Capture the cell that displays the provided text and extract its (X, Y) central coordinate. 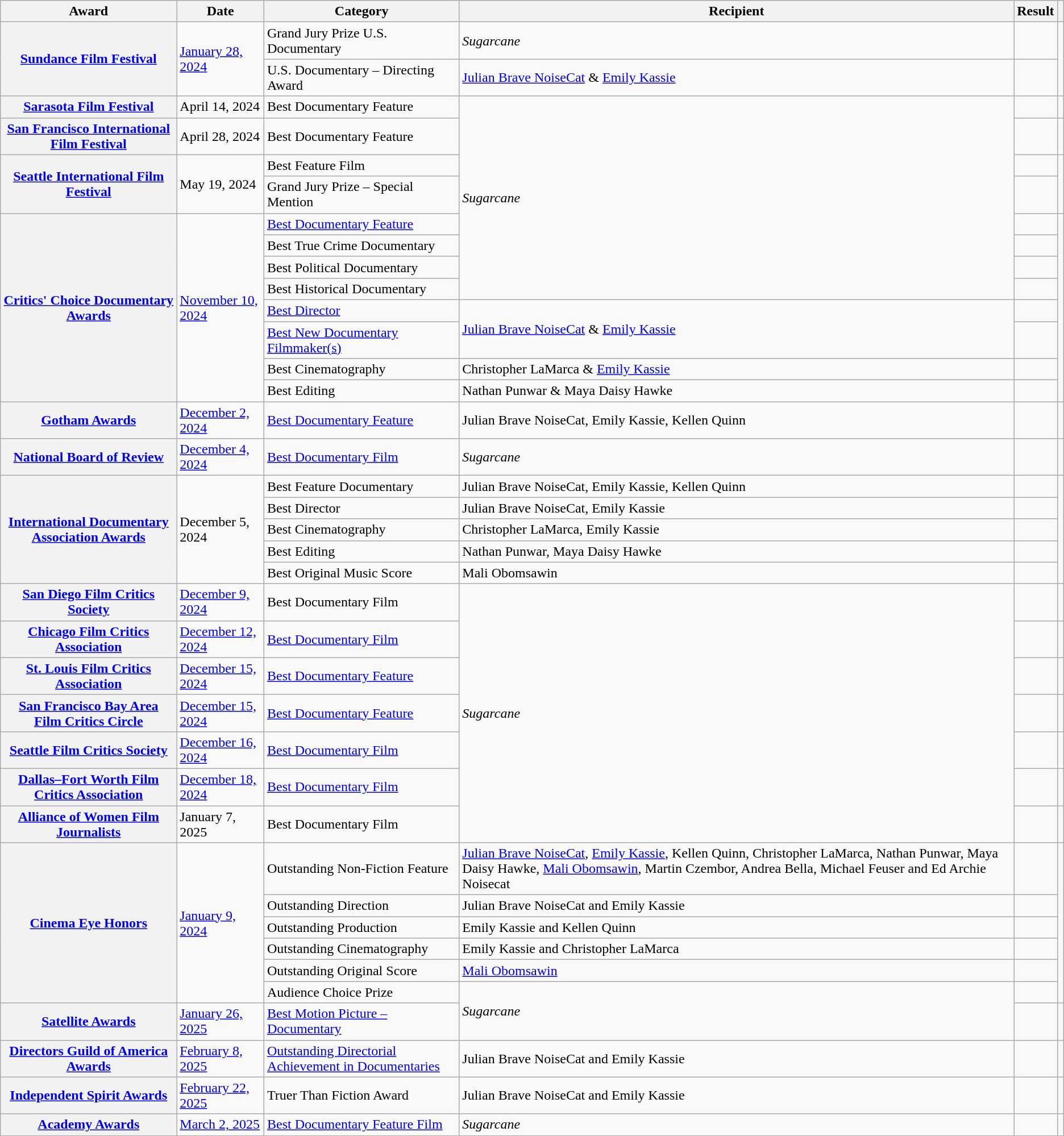
Christopher LaMarca & Emily Kassie (737, 369)
Outstanding Cinematography (361, 949)
Date (221, 11)
April 14, 2024 (221, 107)
January 9, 2024 (221, 923)
Award (89, 11)
December 12, 2024 (221, 639)
December 2, 2024 (221, 421)
Best Feature Film (361, 165)
December 4, 2024 (221, 457)
January 28, 2024 (221, 59)
Alliance of Women Film Journalists (89, 824)
San Francisco International Film Festival (89, 136)
International Documentary Association Awards (89, 530)
April 28, 2024 (221, 136)
January 26, 2025 (221, 1022)
Best True Crime Documentary (361, 245)
Nathan Punwar, Maya Daisy Hawke (737, 551)
St. Louis Film Critics Association (89, 676)
Christopher LaMarca, Emily Kassie (737, 530)
Best Original Music Score (361, 573)
Seattle International Film Festival (89, 184)
Satellite Awards (89, 1022)
U.S. Documentary – Directing Award (361, 77)
Truer Than Fiction Award (361, 1096)
Nathan Punwar & Maya Daisy Hawke (737, 391)
December 5, 2024 (221, 530)
December 18, 2024 (221, 787)
February 22, 2025 (221, 1096)
Seattle Film Critics Society (89, 750)
May 19, 2024 (221, 184)
San Francisco Bay Area Film Critics Circle (89, 713)
Julian Brave NoiseCat, Emily Kassie (737, 508)
Sundance Film Festival (89, 59)
National Board of Review (89, 457)
Recipient (737, 11)
Grand Jury Prize – Special Mention (361, 194)
Sarasota Film Festival (89, 107)
November 10, 2024 (221, 307)
Emily Kassie and Kellen Quinn (737, 927)
Outstanding Production (361, 927)
January 7, 2025 (221, 824)
Best Documentary Feature Film (361, 1125)
Best Political Documentary (361, 267)
Audience Choice Prize (361, 992)
December 16, 2024 (221, 750)
Best Motion Picture – Documentary (361, 1022)
Best Historical Documentary (361, 289)
March 2, 2025 (221, 1125)
Best Feature Documentary (361, 486)
Outstanding Original Score (361, 971)
Critics' Choice Documentary Awards (89, 307)
Cinema Eye Honors (89, 923)
Outstanding Non-Fiction Feature (361, 869)
Academy Awards (89, 1125)
Category (361, 11)
Emily Kassie and Christopher LaMarca (737, 949)
Result (1036, 11)
December 9, 2024 (221, 602)
February 8, 2025 (221, 1058)
Independent Spirit Awards (89, 1096)
Outstanding Directorial Achievement in Documentaries (361, 1058)
Dallas–Fort Worth Film Critics Association (89, 787)
Best New Documentary Filmmaker(s) (361, 340)
Chicago Film Critics Association (89, 639)
San Diego Film Critics Society (89, 602)
Outstanding Direction (361, 906)
Gotham Awards (89, 421)
Grand Jury Prize U.S. Documentary (361, 41)
Directors Guild of America Awards (89, 1058)
